Capture the cell that displays the provided text and extract its (X, Y) central coordinate. 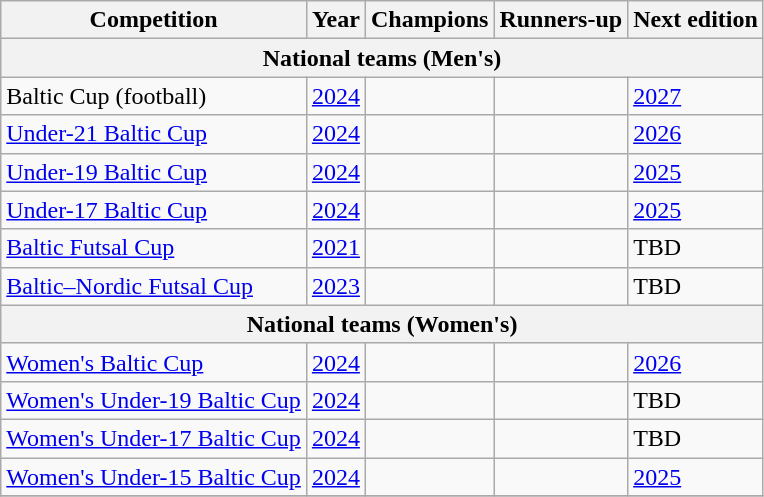
2023 (336, 286)
Under-17 Baltic Cup (154, 210)
Runners-up (561, 20)
Under-21 Baltic Cup (154, 134)
National teams (Women's) (382, 324)
Next edition (696, 20)
Women's Under-17 Baltic Cup (154, 438)
Women's Baltic Cup (154, 362)
Baltic Futsal Cup (154, 248)
Competition (154, 20)
2021 (336, 248)
Year (336, 20)
National teams (Men's) (382, 58)
Champions (429, 20)
2027 (696, 96)
Women's Under-19 Baltic Cup (154, 400)
Baltic–Nordic Futsal Cup (154, 286)
Under-19 Baltic Cup (154, 172)
Women's Under-15 Baltic Cup (154, 477)
Baltic Cup (football) (154, 96)
